Capture the cell that displays the provided text and extract its (X, Y) central coordinate. 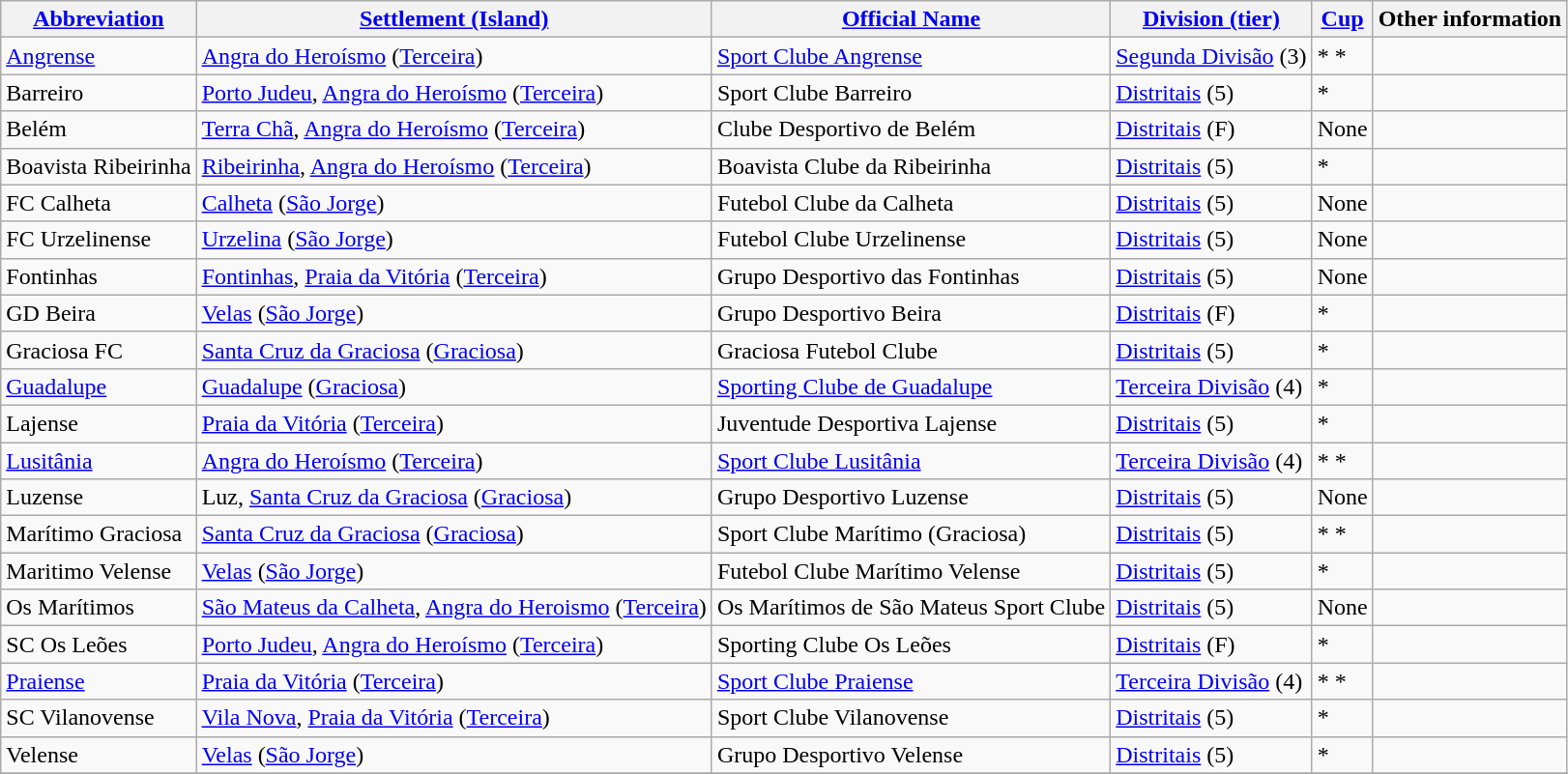
Maritimo Velense (99, 571)
Calheta (São Jorge) (454, 203)
Guadalupe (99, 387)
Velense (99, 755)
Vila Nova, Praia da Vitória (Terceira) (454, 718)
Graciosa FC (99, 350)
Grupo Desportivo Luzense (911, 498)
Sport Clube Barreiro (911, 93)
Official Name (911, 19)
Sport Clube Lusitânia (911, 461)
Fontinhas (99, 276)
Sport Clube Vilanovense (911, 718)
Grupo Desportivo das Fontinhas (911, 276)
Division (tier) (1211, 19)
Graciosa Futebol Clube (911, 350)
Praiense (99, 681)
FC Calheta (99, 203)
Fontinhas, Praia da Vitória (Terceira) (454, 276)
Grupo Desportivo Beira (911, 313)
Os Marítimos de São Mateus Sport Clube (911, 608)
São Mateus da Calheta, Angra do Heroismo (Terceira) (454, 608)
Guadalupe (Graciosa) (454, 387)
Sporting Clube Os Leões (911, 645)
Angrense (99, 56)
Sport Clube Marítimo (Graciosa) (911, 534)
Boavista Clube da Ribeirinha (911, 166)
Ribeirinha, Angra do Heroísmo (Terceira) (454, 166)
Lajense (99, 423)
FC Urzelinense (99, 240)
Terra Chã, Angra do Heroísmo (Terceira) (454, 129)
Grupo Desportivo Velense (911, 755)
Urzelina (São Jorge) (454, 240)
Marítimo Graciosa (99, 534)
Belém (99, 129)
GD Beira (99, 313)
Sport Clube Praiense (911, 681)
SC Vilanovense (99, 718)
Segunda Divisão (3) (1211, 56)
Luzense (99, 498)
Sport Clube Angrense (911, 56)
Boavista Ribeirinha (99, 166)
Futebol Clube Urzelinense (911, 240)
Juventude Desportiva Lajense (911, 423)
Futebol Clube da Calheta (911, 203)
Barreiro (99, 93)
Abbreviation (99, 19)
Sporting Clube de Guadalupe (911, 387)
SC Os Leões (99, 645)
Other information (1469, 19)
Lusitânia (99, 461)
Cup (1342, 19)
Settlement (Island) (454, 19)
Clube Desportivo de Belém (911, 129)
Os Marítimos (99, 608)
Luz, Santa Cruz da Graciosa (Graciosa) (454, 498)
Futebol Clube Marítimo Velense (911, 571)
